Search for the cell housing the specified text and yield its (x, y) center coordinate. 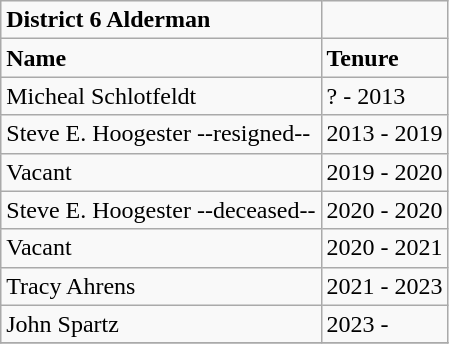
Micheal Schlotfeldt (161, 96)
? - 2013 (384, 96)
2020 - 2020 (384, 210)
Steve E. Hoogester --deceased-- (161, 210)
District 6 Alderman (161, 20)
Name (161, 58)
2013 - 2019 (384, 134)
Tracy Ahrens (161, 286)
2021 - 2023 (384, 286)
2020 - 2021 (384, 248)
Steve E. Hoogester --resigned-- (161, 134)
Tenure (384, 58)
2023 - (384, 324)
John Spartz (161, 324)
2019 - 2020 (384, 172)
